Scan for the cell matching the given text and deliver its [X, Y] coordinate at center. 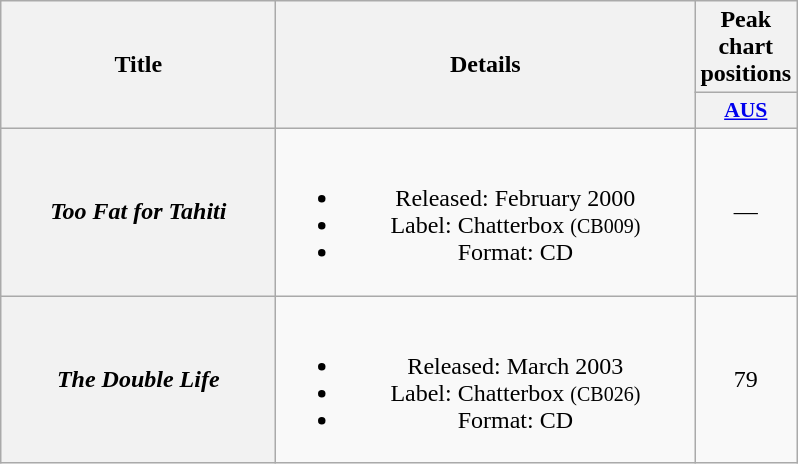
79 [746, 380]
Released: February 2000Label: Chatterbox (CB009)Format: CD [486, 212]
AUS [746, 111]
Too Fat for Tahiti [138, 212]
Title [138, 65]
The Double Life [138, 380]
Details [486, 65]
Peak chart positions [746, 47]
— [746, 212]
Released: March 2003Label: Chatterbox (CB026)Format: CD [486, 380]
